Return the (x, y) coordinate for the center point of the cell that contains the specified text.  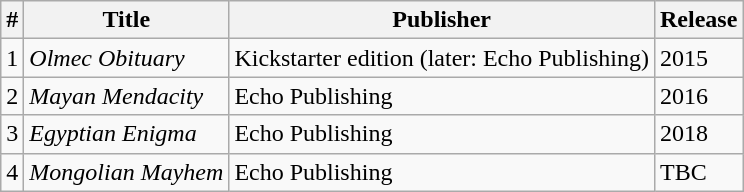
Egyptian Enigma (126, 134)
Publisher (442, 20)
1 (12, 58)
TBC (698, 172)
# (12, 20)
Title (126, 20)
2016 (698, 96)
Mayan Mendacity (126, 96)
Release (698, 20)
2018 (698, 134)
2015 (698, 58)
Mongolian Mayhem (126, 172)
2 (12, 96)
4 (12, 172)
3 (12, 134)
Olmec Obituary (126, 58)
Kickstarter edition (later: Echo Publishing) (442, 58)
